From the cell containing the given text, extract its center point as (X, Y) coordinate. 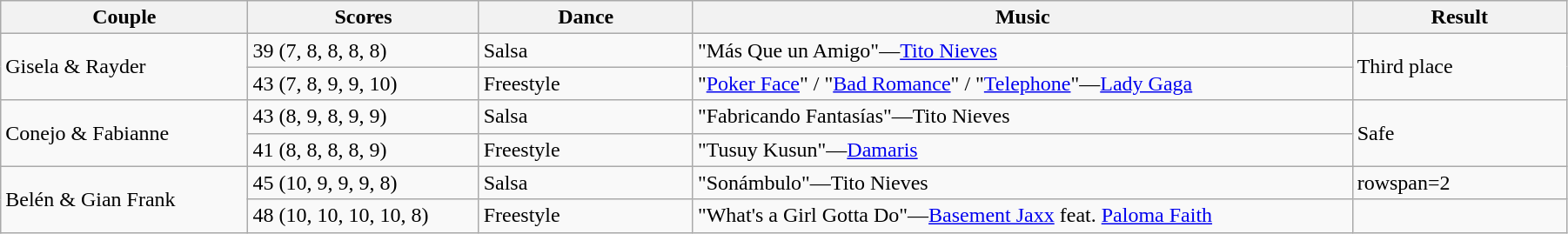
41 (8, 8, 8, 8, 9) (364, 150)
Dance (586, 17)
Scores (364, 17)
"What's a Girl Gotta Do"—Basement Jaxx feat. Paloma Faith (1022, 216)
"Poker Face" / "Bad Romance" / "Telephone"—Lady Gaga (1022, 84)
45 (10, 9, 9, 9, 8) (364, 183)
Third place (1459, 67)
Couple (124, 17)
Gisela & Rayder (124, 67)
39 (7, 8, 8, 8, 8) (364, 50)
48 (10, 10, 10, 10, 8) (364, 216)
43 (8, 9, 8, 9, 9) (364, 117)
"Fabricando Fantasías"—Tito Nieves (1022, 117)
rowspan=2 (1459, 183)
Music (1022, 17)
"Más Que un Amigo"—Tito Nieves (1022, 50)
"Tusuy Kusun"—Damaris (1022, 150)
Belén & Gian Frank (124, 199)
Safe (1459, 133)
"Sonámbulo"—Tito Nieves (1022, 183)
43 (7, 8, 9, 9, 10) (364, 84)
Result (1459, 17)
Conejo & Fabianne (124, 133)
